Return the (x, y) coordinate for the center point of the cell that contains the specified text.  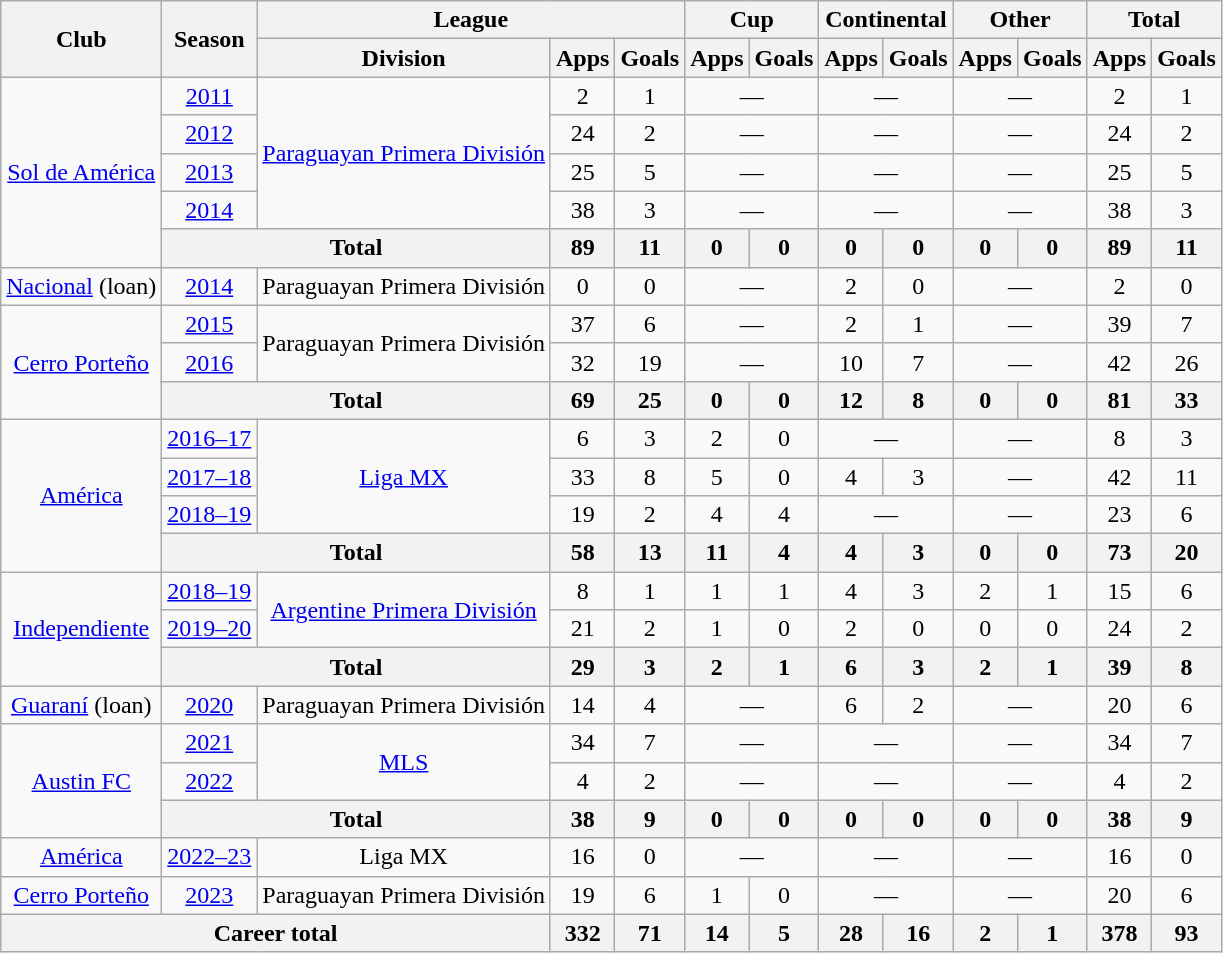
2022 (210, 781)
332 (582, 933)
2015 (210, 324)
Nacional (loan) (82, 286)
Career total (276, 933)
93 (1187, 933)
2017–18 (210, 477)
Continental (886, 20)
Club (82, 39)
15 (1119, 591)
Guaraní (loan) (82, 705)
2011 (210, 96)
2012 (210, 134)
Sol de América (82, 172)
29 (582, 667)
2016 (210, 362)
10 (851, 362)
21 (582, 629)
2023 (210, 895)
2020 (210, 705)
12 (851, 400)
2021 (210, 743)
Season (210, 39)
37 (582, 324)
32 (582, 362)
League (471, 20)
378 (1119, 933)
26 (1187, 362)
69 (582, 400)
Independiente (82, 629)
2019–20 (210, 629)
58 (582, 553)
2013 (210, 172)
MLS (404, 762)
73 (1119, 553)
13 (650, 553)
23 (1119, 515)
Argentine Primera División (404, 610)
Austin FC (82, 781)
Cup (752, 20)
71 (650, 933)
Other (1020, 20)
81 (1119, 400)
28 (851, 933)
Division (404, 58)
2022–23 (210, 857)
2016–17 (210, 438)
